Find where the given text appears and provide that cell's center as (x, y) coordinate. 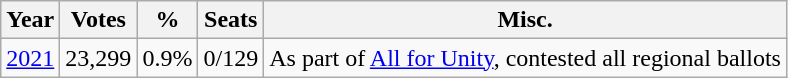
Seats (231, 20)
2021 (30, 58)
As part of All for Unity, contested all regional ballots (526, 58)
0.9% (168, 58)
% (168, 20)
Year (30, 20)
23,299 (98, 58)
Votes (98, 20)
Misc. (526, 20)
0/129 (231, 58)
